Identify which cell holds the provided text, then report its (x, y) central coordinate. 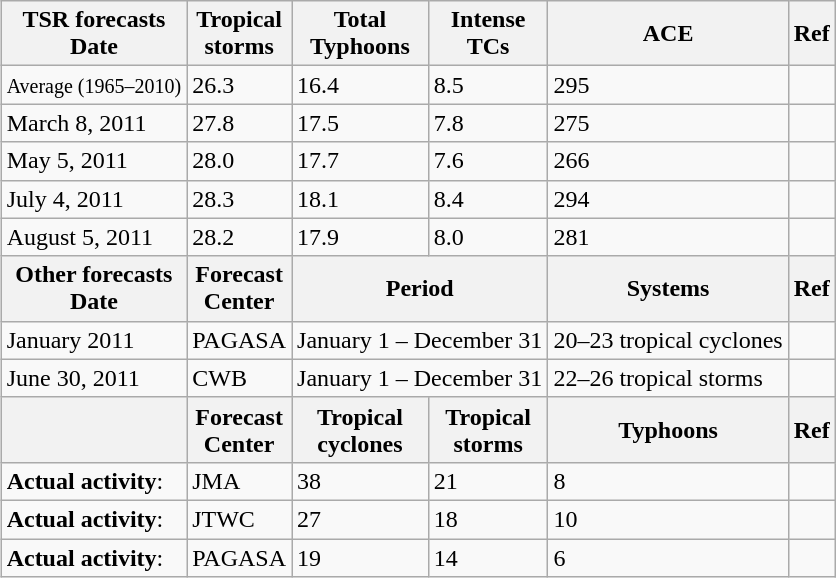
Tropicalcyclones (360, 430)
18.1 (360, 199)
10 (668, 519)
38 (360, 481)
Typhoons (668, 430)
May 5, 2011 (94, 161)
17.5 (360, 123)
ACE (668, 34)
14 (488, 557)
27 (360, 519)
19 (360, 557)
Other forecastsDate (94, 288)
January 2011 (94, 340)
6 (668, 557)
266 (668, 161)
June 30, 2011 (94, 378)
Period (420, 288)
16.4 (360, 85)
26.3 (240, 85)
22–26 tropical storms (668, 378)
TSR forecastsDate (94, 34)
JTWC (240, 519)
8.5 (488, 85)
August 5, 2011 (94, 237)
294 (668, 199)
20–23 tropical cyclones (668, 340)
295 (668, 85)
17.9 (360, 237)
TotalTyphoons (360, 34)
281 (668, 237)
18 (488, 519)
CWB (240, 378)
JMA (240, 481)
8.0 (488, 237)
July 4, 2011 (94, 199)
275 (668, 123)
21 (488, 481)
Systems (668, 288)
7.8 (488, 123)
IntenseTCs (488, 34)
28.2 (240, 237)
Average (1965–2010) (94, 85)
March 8, 2011 (94, 123)
28.0 (240, 161)
27.8 (240, 123)
8.4 (488, 199)
7.6 (488, 161)
8 (668, 481)
17.7 (360, 161)
28.3 (240, 199)
